Pinpoint the cell where the given text exists, returning its (x, y) midpoint coordinate. 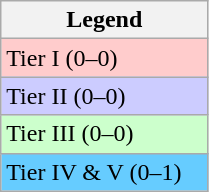
Legend (104, 20)
Tier IV & V (0–1) (104, 172)
Tier I (0–0) (104, 58)
Tier II (0–0) (104, 96)
Tier III (0–0) (104, 134)
